Output the [x, y] coordinate of the center of the cell containing the given text.  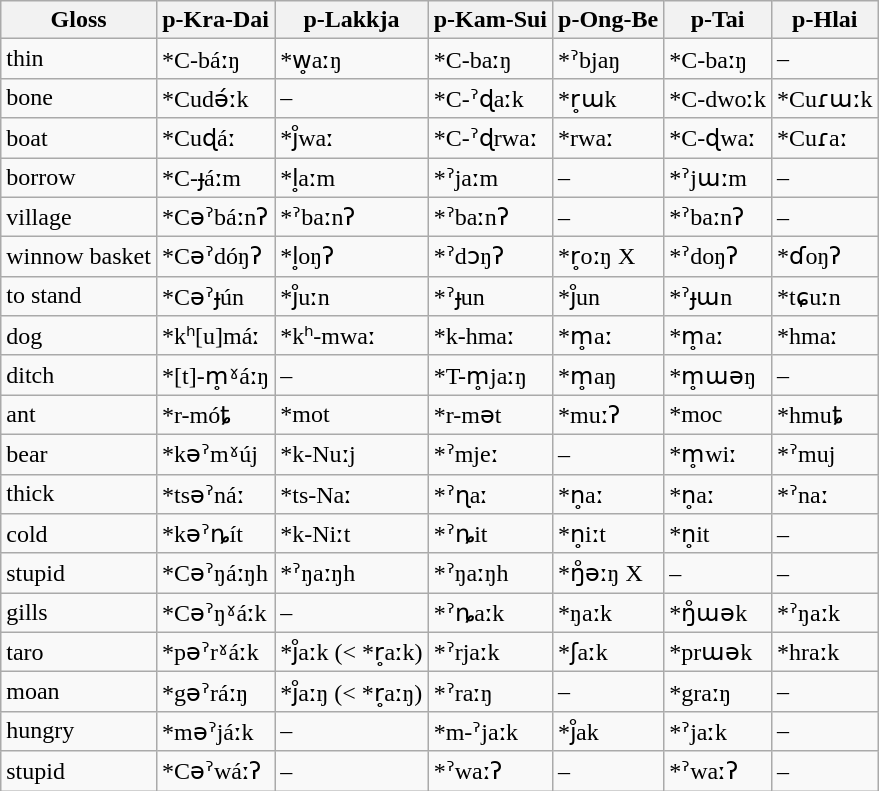
*C-ɖwaː [718, 138]
p-Kra-Dai [215, 20]
*ts-Naː [352, 494]
to stand [79, 296]
*kəˀmˠúj [215, 454]
*ʃaːk [608, 652]
*pəˀrˠáːk [215, 652]
*r-móȶ [215, 415]
cold [79, 534]
*Cəˀbáːnʔ [215, 217]
*j̊aːk (< *r̥aːk) [352, 652]
p-Kam-Sui [490, 20]
taro [79, 652]
winnow basket [79, 257]
*moc [718, 415]
thick [79, 494]
*m̥wiː [718, 454]
*j̊waː [352, 138]
*m-ˀjaːk [490, 731]
*C-ˀɖrwaː [490, 138]
ditch [79, 375]
*Cuɾɯːk [826, 98]
*mot [352, 415]
*C-ˀɖaːk [490, 98]
*j̊aːŋ (< *r̥aːŋ) [352, 692]
*hmaː [826, 336]
*m̥ɯəŋ [718, 375]
*Cəˀŋáːŋh [215, 573]
boat [79, 138]
*j̊un [608, 296]
*Cuɖáː [215, 138]
*ˀraːŋ [490, 692]
*kʰ-mwaː [352, 336]
bear [79, 454]
moan [79, 692]
*ˀnaː [826, 494]
*Cəˀdóŋʔ [215, 257]
borrow [79, 178]
*tsəˀnáː [215, 494]
*Cuɾaː [826, 138]
*l̥oŋʔ [352, 257]
*kəˀȵít [215, 534]
*məˀjáːk [215, 731]
*n̥it [718, 534]
*ɗoŋʔ [826, 257]
*hmuȶ [826, 415]
*ˀȵaːk [490, 613]
*ˀrjaːk [490, 652]
p-Ong-Be [608, 20]
*C-dwoːk [718, 98]
*[t]-m̥ˠáːŋ [215, 375]
thin [79, 59]
*kʰ[u]máː [215, 336]
p-Hlai [826, 20]
Gloss [79, 20]
*prɯək [718, 652]
*T-m̥jaːŋ [490, 375]
*ˀɳaː [490, 494]
*ŋ̊əːŋ X [608, 573]
village [79, 217]
*k-Nuːj [352, 454]
*m̥aŋ [608, 375]
ant [79, 415]
*rwaː [608, 138]
*ŋ̊ɯək [718, 613]
bone [79, 98]
*n̥iːt [608, 534]
*j̊uːn [352, 296]
*ˀjaːm [490, 178]
hungry [79, 731]
*Cəˀɟún [215, 296]
*w̥aːŋ [352, 59]
*ˀŋaːk [826, 613]
*r-mət [490, 415]
*Cudə́ːk [215, 98]
*r̥ɯk [608, 98]
*l̥aːm [352, 178]
*ˀjaːk [718, 731]
*graːŋ [718, 692]
*ˀmuj [826, 454]
*Cəˀŋˠáːk [215, 613]
*ˀȵit [490, 534]
*ˀbjaŋ [608, 59]
*ˀjɯːm [718, 178]
*k-hmaː [490, 336]
p-Tai [718, 20]
*Cəˀwáːʔ [215, 771]
*C-báːŋ [215, 59]
*muːʔ [608, 415]
*C-ɟáːm [215, 178]
*ˀdɔŋʔ [490, 257]
*k-Niːt [352, 534]
*ŋaːk [608, 613]
*ˀɟɯn [718, 296]
*ˀdoŋʔ [718, 257]
*tɕuːn [826, 296]
gills [79, 613]
*hraːk [826, 652]
dog [79, 336]
*j̊ak [608, 731]
p-Lakkja [352, 20]
*ˀɟun [490, 296]
*r̥oːŋ X [608, 257]
*gəˀráːŋ [215, 692]
*ˀmjeː [490, 454]
